Find where the given text appears and provide that cell's center as (x, y) coordinate. 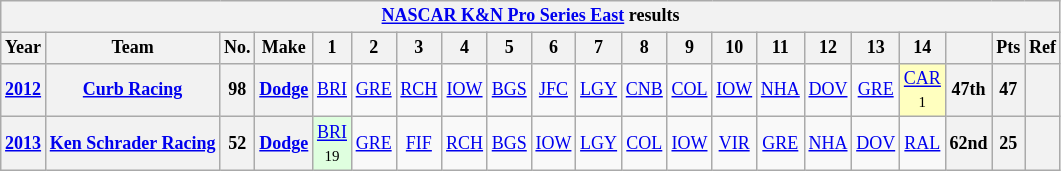
CAR1 (923, 90)
6 (554, 48)
2 (374, 48)
Ken Schrader Racing (132, 144)
47th (968, 90)
CNB (644, 90)
25 (1008, 144)
13 (876, 48)
Pts (1008, 48)
VIR (734, 144)
JFC (554, 90)
BRI19 (332, 144)
8 (644, 48)
9 (690, 48)
Team (132, 48)
12 (828, 48)
47 (1008, 90)
2013 (24, 144)
Year (24, 48)
RAL (923, 144)
62nd (968, 144)
98 (238, 90)
1 (332, 48)
FIF (419, 144)
No. (238, 48)
3 (419, 48)
5 (509, 48)
NASCAR K&N Pro Series East results (531, 16)
4 (465, 48)
2012 (24, 90)
11 (780, 48)
7 (599, 48)
BRI (332, 90)
Curb Racing (132, 90)
52 (238, 144)
14 (923, 48)
Make (284, 48)
Ref (1043, 48)
10 (734, 48)
